Search for the cell housing the specified text and yield its (x, y) center coordinate. 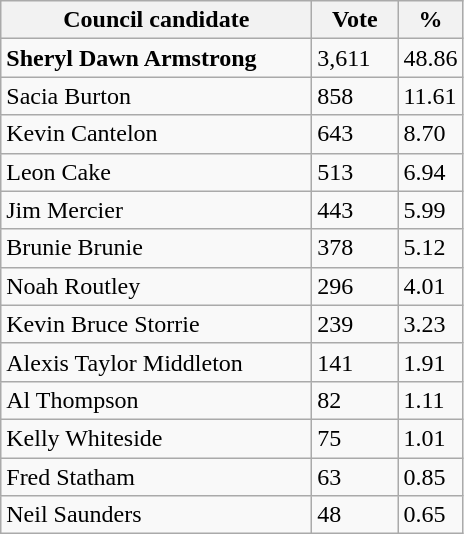
Kelly Whiteside (156, 438)
0.85 (430, 477)
Jim Mercier (156, 210)
1.91 (430, 362)
Alexis Taylor Middleton (156, 362)
Council candidate (156, 20)
1.01 (430, 438)
4.01 (430, 286)
3,611 (355, 58)
378 (355, 248)
443 (355, 210)
296 (355, 286)
5.99 (430, 210)
1.11 (430, 400)
513 (355, 172)
Leon Cake (156, 172)
3.23 (430, 324)
82 (355, 400)
75 (355, 438)
48.86 (430, 58)
Brunie Brunie (156, 248)
643 (355, 134)
63 (355, 477)
858 (355, 96)
% (430, 20)
8.70 (430, 134)
5.12 (430, 248)
0.65 (430, 515)
Kevin Cantelon (156, 134)
Al Thompson (156, 400)
141 (355, 362)
Neil Saunders (156, 515)
Sheryl Dawn Armstrong (156, 58)
Sacia Burton (156, 96)
Vote (355, 20)
Noah Routley (156, 286)
239 (355, 324)
11.61 (430, 96)
6.94 (430, 172)
Kevin Bruce Storrie (156, 324)
48 (355, 515)
Fred Statham (156, 477)
